From the cell containing the given text, extract its center point as (x, y) coordinate. 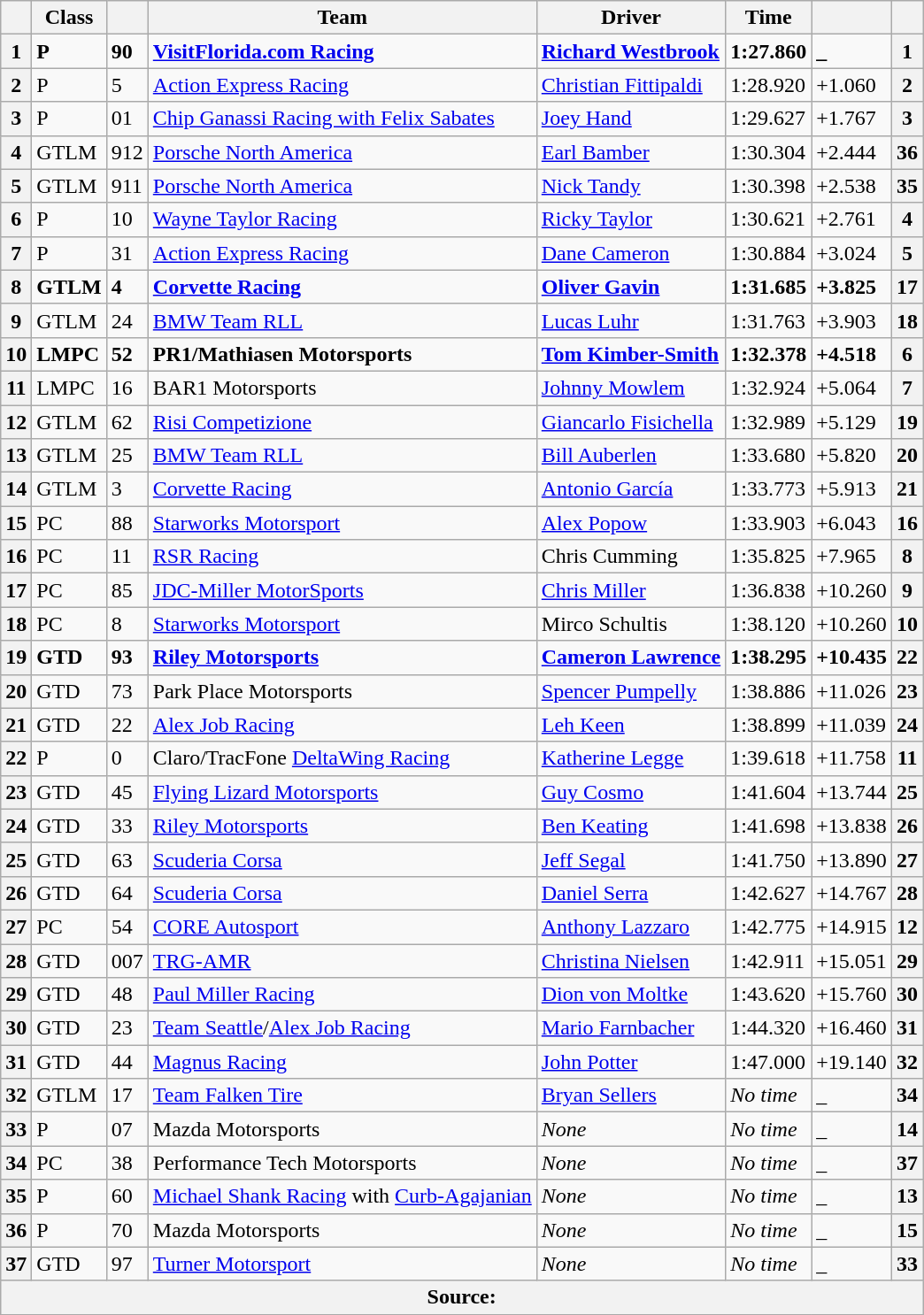
1:38.899 (768, 725)
1:38.120 (768, 624)
Leh Keen (630, 725)
+15.051 (851, 960)
+5.129 (851, 422)
1:32.378 (768, 354)
Joey Hand (630, 119)
1:29.627 (768, 119)
62 (127, 422)
+15.760 (851, 995)
+2.538 (851, 186)
1:42.627 (768, 893)
+3.024 (851, 253)
1:31.685 (768, 287)
Christian Fittipaldi (630, 85)
John Potter (630, 1062)
63 (127, 859)
007 (127, 960)
1:30.884 (768, 253)
1:32.989 (768, 422)
TRG-AMR (342, 960)
1:44.320 (768, 1028)
Claro/TracFone DeltaWing Racing (342, 758)
Alex Popow (630, 523)
1:32.924 (768, 388)
64 (127, 893)
+1.767 (851, 119)
+5.820 (851, 456)
Risi Competizione (342, 422)
Alex Job Racing (342, 725)
+13.890 (851, 859)
Antonio García (630, 489)
Wayne Taylor Racing (342, 219)
PR1/Mathiasen Motorsports (342, 354)
1:47.000 (768, 1062)
85 (127, 590)
+11.758 (851, 758)
0 (127, 758)
+11.026 (851, 691)
Guy Cosmo (630, 792)
1:30.304 (768, 152)
Team Seattle/Alex Job Racing (342, 1028)
+2.444 (851, 152)
1:41.750 (768, 859)
Ricky Taylor (630, 219)
Lucas Luhr (630, 320)
1:31.763 (768, 320)
Performance Tech Motorsports (342, 1163)
Tom Kimber-Smith (630, 354)
+13.744 (851, 792)
Chris Miller (630, 590)
912 (127, 152)
1:27.860 (768, 51)
+5.064 (851, 388)
BAR1 Motorsports (342, 388)
+3.825 (851, 287)
1:42.911 (768, 960)
97 (127, 1264)
+13.838 (851, 826)
73 (127, 691)
+7.965 (851, 557)
01 (127, 119)
911 (127, 186)
1:43.620 (768, 995)
Bill Auberlen (630, 456)
Christina Nielsen (630, 960)
1:33.903 (768, 523)
1:41.698 (768, 826)
+14.767 (851, 893)
Class (69, 18)
Ben Keating (630, 826)
Magnus Racing (342, 1062)
1:38.295 (768, 657)
1:30.398 (768, 186)
Bryan Sellers (630, 1096)
Nick Tandy (630, 186)
Source: (462, 1297)
1:33.680 (768, 456)
Dion von Moltke (630, 995)
Mirco Schultis (630, 624)
RSR Racing (342, 557)
Time (768, 18)
1:33.773 (768, 489)
Anthony Lazzaro (630, 927)
44 (127, 1062)
93 (127, 657)
1:38.886 (768, 691)
Daniel Serra (630, 893)
1:36.838 (768, 590)
+16.460 (851, 1028)
Dane Cameron (630, 253)
JDC-Miller MotorSports (342, 590)
Turner Motorsport (342, 1264)
88 (127, 523)
1:39.618 (768, 758)
+14.915 (851, 927)
54 (127, 927)
1:42.775 (768, 927)
Chip Ganassi Racing with Felix Sabates (342, 119)
1:35.825 (768, 557)
+2.761 (851, 219)
90 (127, 51)
CORE Autosport (342, 927)
Spencer Pumpelly (630, 691)
+3.903 (851, 320)
1:28.920 (768, 85)
Johnny Mowlem (630, 388)
Richard Westbrook (630, 51)
+1.060 (851, 85)
+5.913 (851, 489)
1:30.621 (768, 219)
+6.043 (851, 523)
60 (127, 1196)
+19.140 (851, 1062)
Mario Farnbacher (630, 1028)
VisitFlorida.com Racing (342, 51)
Giancarlo Fisichella (630, 422)
Cameron Lawrence (630, 657)
1:41.604 (768, 792)
Chris Cumming (630, 557)
Earl Bamber (630, 152)
Katherine Legge (630, 758)
52 (127, 354)
Driver (630, 18)
Michael Shank Racing with Curb-Agajanian (342, 1196)
48 (127, 995)
Flying Lizard Motorsports (342, 792)
38 (127, 1163)
70 (127, 1230)
Oliver Gavin (630, 287)
Team (342, 18)
+10.435 (851, 657)
07 (127, 1129)
Park Place Motorsports (342, 691)
Paul Miller Racing (342, 995)
45 (127, 792)
+4.518 (851, 354)
Jeff Segal (630, 859)
Team Falken Tire (342, 1096)
+11.039 (851, 725)
